Identify which cell holds the provided text, then report its [x, y] central coordinate. 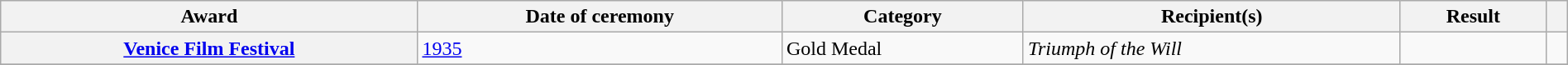
Result [1474, 17]
Triumph of the Will [1212, 48]
1935 [600, 48]
Venice Film Festival [209, 48]
Recipient(s) [1212, 17]
Gold Medal [902, 48]
Date of ceremony [600, 17]
Award [209, 17]
Category [902, 17]
